Provide the [x, y] coordinate of the cell's center where the given text is located.  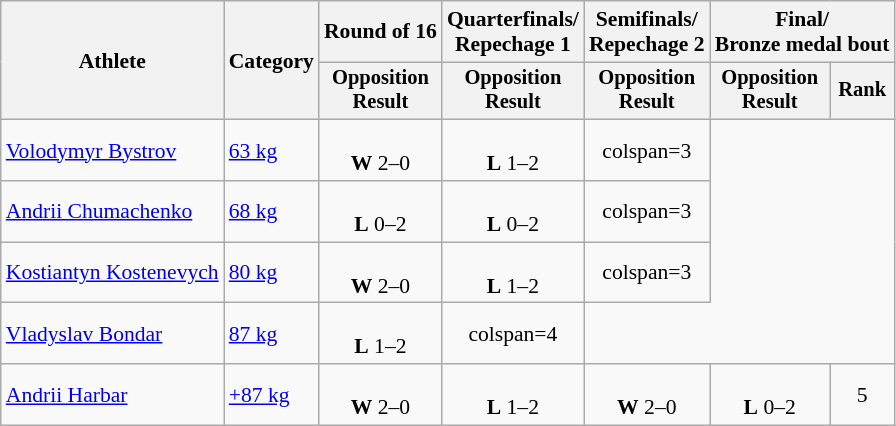
68 kg [272, 212]
5 [862, 394]
80 kg [272, 272]
Quarterfinals/Repechage 1 [513, 32]
Round of 16 [380, 32]
87 kg [272, 334]
Volodymyr Bystrov [112, 150]
63 kg [272, 150]
Athlete [112, 60]
Semifinals/Repechage 2 [647, 32]
Final/Bronze medal bout [802, 32]
Kostiantyn Kostenevych [112, 272]
Category [272, 60]
+87 kg [272, 394]
Andrii Harbar [112, 394]
Andrii Chumachenko [112, 212]
Vladyslav Bondar [112, 334]
colspan=4 [513, 334]
Rank [862, 91]
